For the text-containing cell, return its midpoint in [X, Y] coordinate format. 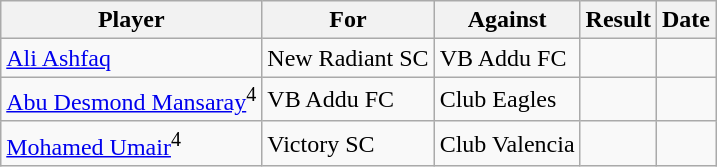
Player [132, 20]
Abu Desmond Mansaray4 [132, 100]
For [348, 20]
Victory SC [348, 144]
Against [507, 20]
Mohamed Umair4 [132, 144]
Club Eagles [507, 100]
New Radiant SC [348, 58]
Club Valencia [507, 144]
Date [686, 20]
Result [618, 20]
Ali Ashfaq [132, 58]
